Return the [X, Y] coordinate for the center point of the cell that contains the specified text.  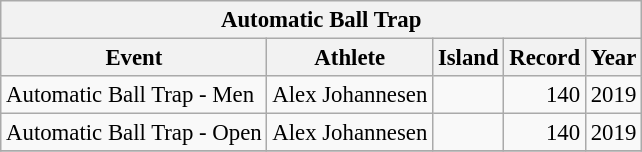
Event [134, 58]
Year [613, 58]
Automatic Ball Trap - Open [134, 133]
Automatic Ball Trap [322, 20]
Automatic Ball Trap - Men [134, 95]
Athlete [350, 58]
Island [468, 58]
Record [544, 58]
